Determine the [X, Y] coordinate at the center of the cell enclosing the given text.  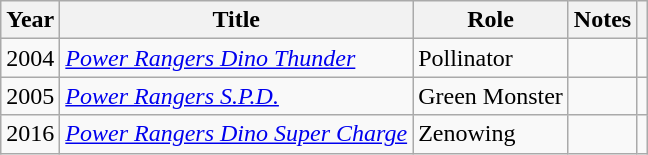
Notes [602, 20]
2005 [30, 96]
Green Monster [491, 96]
Power Rangers Dino Super Charge [236, 134]
Title [236, 20]
Pollinator [491, 58]
Role [491, 20]
Power Rangers Dino Thunder [236, 58]
Zenowing [491, 134]
Year [30, 20]
2016 [30, 134]
2004 [30, 58]
Power Rangers S.P.D. [236, 96]
